Locate the cell with the specified text and output its (X, Y) center coordinate. 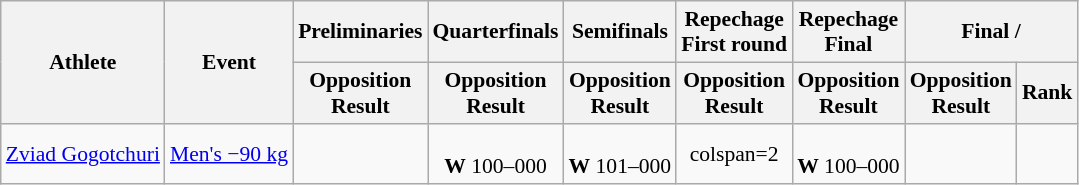
Event (229, 62)
Quarterfinals (496, 32)
Preliminaries (360, 32)
colspan=2 (734, 154)
Final / (992, 32)
Athlete (83, 62)
RepechageFinal (848, 32)
Men's −90 kg (229, 154)
Zviad Gogotchuri (83, 154)
W 101–000 (620, 154)
Semifinals (620, 32)
Rank (1048, 92)
RepechageFirst round (734, 32)
